For the text-containing cell, return its midpoint in [x, y] coordinate format. 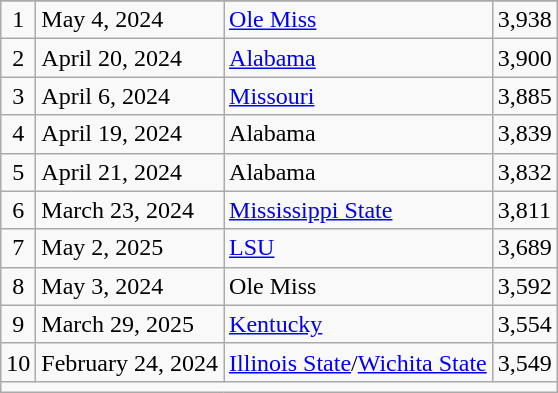
April 6, 2024 [130, 96]
3,900 [524, 58]
3,832 [524, 172]
3,938 [524, 20]
3,554 [524, 324]
5 [18, 172]
3,689 [524, 248]
March 23, 2024 [130, 210]
Kentucky [358, 324]
6 [18, 210]
May 3, 2024 [130, 286]
3,592 [524, 286]
8 [18, 286]
9 [18, 324]
3,839 [524, 134]
10 [18, 362]
LSU [358, 248]
3,549 [524, 362]
Illinois State/Wichita State [358, 362]
7 [18, 248]
3,885 [524, 96]
3 [18, 96]
3,811 [524, 210]
4 [18, 134]
April 19, 2024 [130, 134]
March 29, 2025 [130, 324]
April 20, 2024 [130, 58]
Mississippi State [358, 210]
2 [18, 58]
May 4, 2024 [130, 20]
February 24, 2024 [130, 362]
Missouri [358, 96]
May 2, 2025 [130, 248]
April 21, 2024 [130, 172]
1 [18, 20]
